Pinpoint the cell where the given text exists, returning its [X, Y] midpoint coordinate. 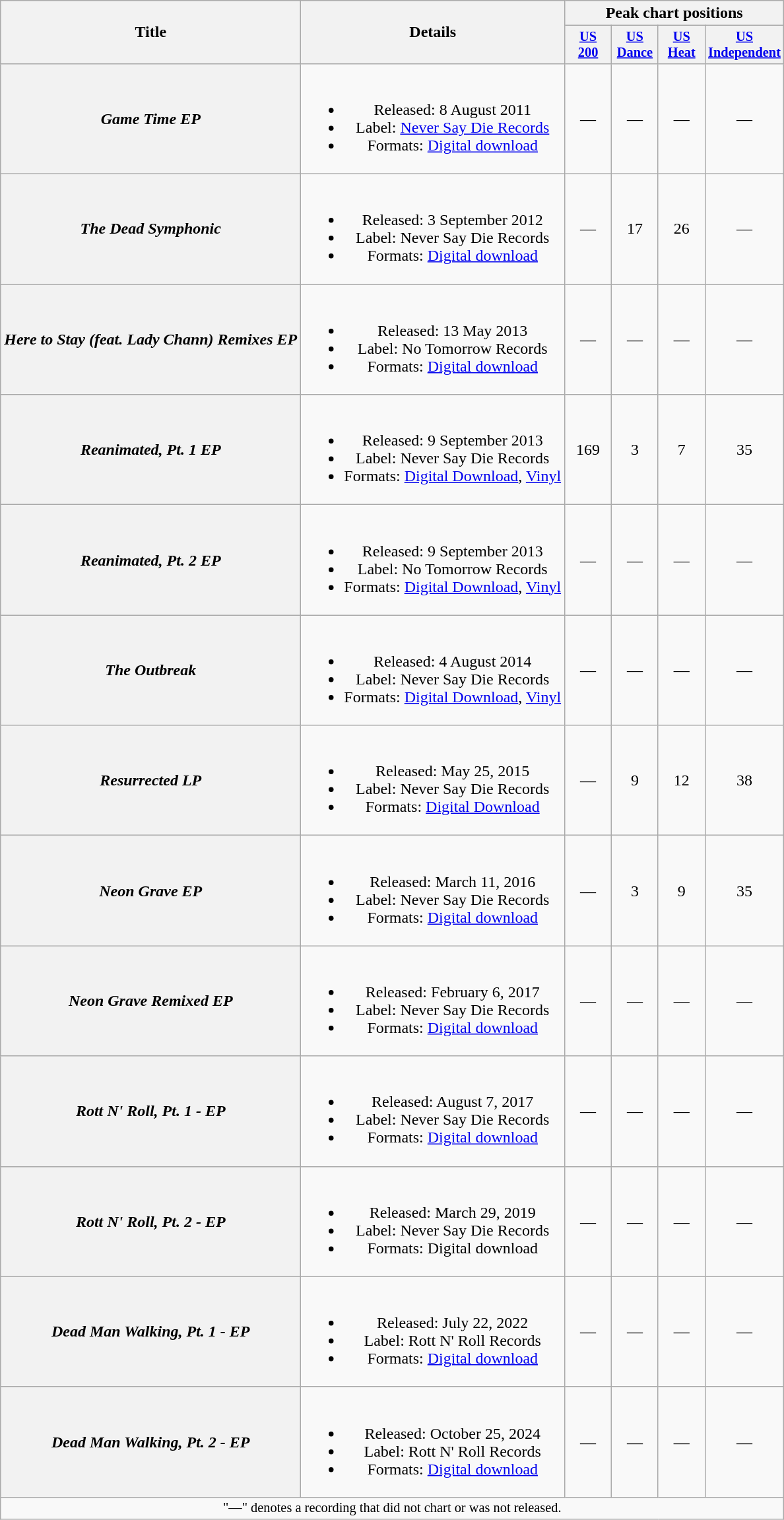
38 [744, 780]
Released: July 22, 2022Label: Rott N' Roll RecordsFormats: Digital download [433, 1332]
Released: 9 September 2013Label: Never Say Die RecordsFormats: Digital Download, Vinyl [433, 450]
US200 [589, 45]
Released: February 6, 2017Label: Never Say Die RecordsFormats: Digital download [433, 1001]
Released: 8 August 2011Label: Never Say Die RecordsFormats: Digital download [433, 119]
Released: 3 September 2012Label: Never Say Die RecordsFormats: Digital download [433, 230]
Released: October 25, 2024Label: Rott N' Roll RecordsFormats: Digital download [433, 1441]
26 [681, 230]
Dead Man Walking, Pt. 1 - EP [150, 1332]
Released: 13 May 2013Label: No Tomorrow RecordsFormats: Digital download [433, 339]
Released: March 29, 2019Label: Never Say Die RecordsFormats: Digital download [433, 1221]
Title [150, 32]
Here to Stay (feat. Lady Chann) Remixes EP [150, 339]
USIndependent [744, 45]
12 [681, 780]
Rott N' Roll, Pt. 1 - EP [150, 1111]
Reanimated, Pt. 2 EP [150, 560]
Reanimated, Pt. 1 EP [150, 450]
The Dead Symphonic [150, 230]
Peak chart positions [674, 13]
Game Time EP [150, 119]
Released: 9 September 2013Label: No Tomorrow RecordsFormats: Digital Download, Vinyl [433, 560]
17 [635, 230]
The Outbreak [150, 671]
Resurrected LP [150, 780]
Rott N' Roll, Pt. 2 - EP [150, 1221]
"—" denotes a recording that did not chart or was not released. [392, 1508]
7 [681, 450]
Neon Grave EP [150, 891]
Released: August 7, 2017Label: Never Say Die RecordsFormats: Digital download [433, 1111]
Released: May 25, 2015Label: Never Say Die RecordsFormats: Digital Download [433, 780]
Released: March 11, 2016Label: Never Say Die RecordsFormats: Digital download [433, 891]
Released: 4 August 2014Label: Never Say Die RecordsFormats: Digital Download, Vinyl [433, 671]
Neon Grave Remixed EP [150, 1001]
169 [589, 450]
USHeat [681, 45]
USDance [635, 45]
Dead Man Walking, Pt. 2 - EP [150, 1441]
Details [433, 32]
